Extract the [X, Y] coordinate from the center of the cell holding the provided text.  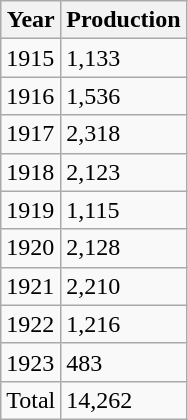
1917 [31, 134]
1,216 [124, 324]
Year [31, 20]
483 [124, 362]
1916 [31, 96]
1915 [31, 58]
1,133 [124, 58]
1920 [31, 248]
1923 [31, 362]
2,123 [124, 172]
2,128 [124, 248]
2,318 [124, 134]
14,262 [124, 400]
1922 [31, 324]
Production [124, 20]
1918 [31, 172]
1,115 [124, 210]
2,210 [124, 286]
1,536 [124, 96]
Total [31, 400]
1919 [31, 210]
1921 [31, 286]
